For the text-containing cell, return its midpoint in (x, y) coordinate format. 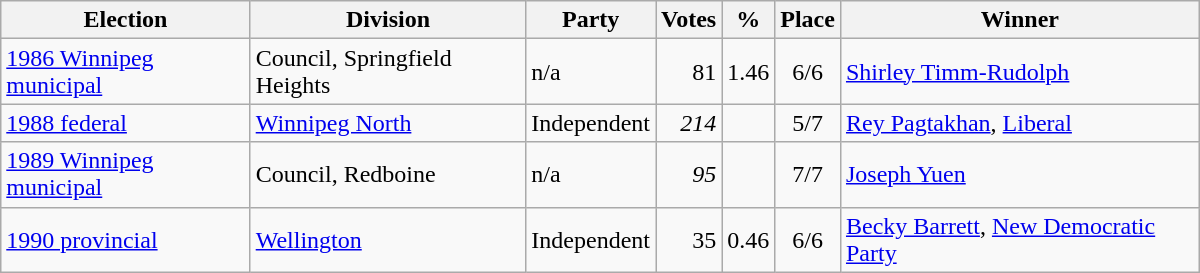
95 (689, 174)
Becky Barrett, New Democratic Party (1020, 240)
Place (808, 20)
1990 provincial (126, 240)
35 (689, 240)
Winner (1020, 20)
7/7 (808, 174)
Rey Pagtakhan, Liberal (1020, 123)
Wellington (388, 240)
Division (388, 20)
Council, Redboine (388, 174)
Party (591, 20)
1988 federal (126, 123)
81 (689, 72)
214 (689, 123)
1989 Winnipeg municipal (126, 174)
1.46 (748, 72)
Election (126, 20)
Votes (689, 20)
% (748, 20)
Winnipeg North (388, 123)
1986 Winnipeg municipal (126, 72)
0.46 (748, 240)
Shirley Timm-Rudolph (1020, 72)
Joseph Yuen (1020, 174)
5/7 (808, 123)
Council, Springfield Heights (388, 72)
